Determine the (X, Y) coordinate at the center of the cell enclosing the given text.  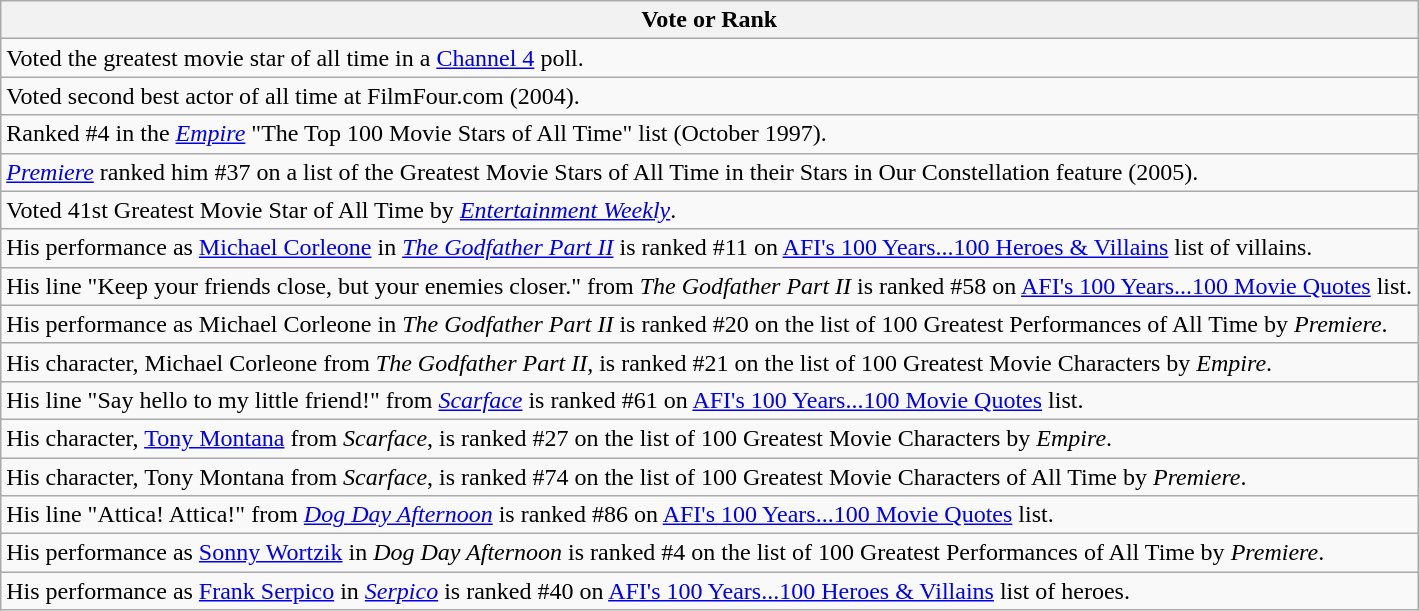
His performance as Frank Serpico in Serpico is ranked #40 on AFI's 100 Years...100 Heroes & Villains list of heroes. (710, 591)
His line "Say hello to my little friend!" from Scarface is ranked #61 on AFI's 100 Years...100 Movie Quotes list. (710, 400)
Voted the greatest movie star of all time in a Channel 4 poll. (710, 58)
His character, Tony Montana from Scarface, is ranked #27 on the list of 100 Greatest Movie Characters by Empire. (710, 438)
His performance as Michael Corleone in The Godfather Part II is ranked #20 on the list of 100 Greatest Performances of All Time by Premiere. (710, 324)
His line "Keep your friends close, but your enemies closer." from The Godfather Part II is ranked #58 on AFI's 100 Years...100 Movie Quotes list. (710, 286)
His performance as Michael Corleone in The Godfather Part II is ranked #11 on AFI's 100 Years...100 Heroes & Villains list of villains. (710, 248)
Vote or Rank (710, 20)
His character, Tony Montana from Scarface, is ranked #74 on the list of 100 Greatest Movie Characters of All Time by Premiere. (710, 477)
His character, Michael Corleone from The Godfather Part II, is ranked #21 on the list of 100 Greatest Movie Characters by Empire. (710, 362)
Premiere ranked him #37 on a list of the Greatest Movie Stars of All Time in their Stars in Our Constellation feature (2005). (710, 172)
Voted second best actor of all time at FilmFour.com (2004). (710, 96)
Ranked #4 in the Empire "The Top 100 Movie Stars of All Time" list (October 1997). (710, 134)
His line "Attica! Attica!" from Dog Day Afternoon is ranked #86 on AFI's 100 Years...100 Movie Quotes list. (710, 515)
Voted 41st Greatest Movie Star of All Time by Entertainment Weekly. (710, 210)
His performance as Sonny Wortzik in Dog Day Afternoon is ranked #4 on the list of 100 Greatest Performances of All Time by Premiere. (710, 553)
